Return the [x, y] coordinate for the center point of the cell that contains the specified text.  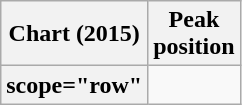
Peakposition [194, 34]
Chart (2015) [74, 34]
scope="row" [74, 85]
